Return the [X, Y] coordinate for the center point of the cell that contains the specified text.  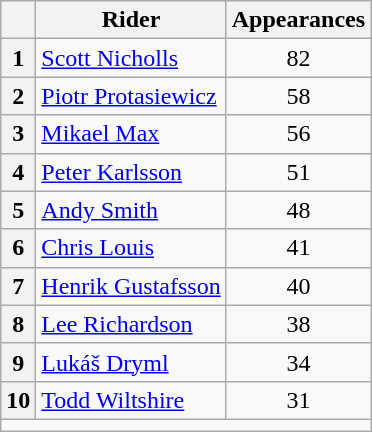
41 [298, 248]
Andy Smith [131, 210]
5 [18, 210]
Lukáš Dryml [131, 362]
Piotr Protasiewicz [131, 96]
Chris Louis [131, 248]
1 [18, 58]
3 [18, 134]
4 [18, 172]
9 [18, 362]
Rider [131, 20]
34 [298, 362]
Henrik Gustafsson [131, 286]
38 [298, 324]
40 [298, 286]
7 [18, 286]
Appearances [298, 20]
8 [18, 324]
48 [298, 210]
Scott Nicholls [131, 58]
Lee Richardson [131, 324]
58 [298, 96]
2 [18, 96]
Mikael Max [131, 134]
56 [298, 134]
Todd Wiltshire [131, 400]
Peter Karlsson [131, 172]
31 [298, 400]
82 [298, 58]
10 [18, 400]
51 [298, 172]
6 [18, 248]
